Locate the cell with the specified text and output its [X, Y] center coordinate. 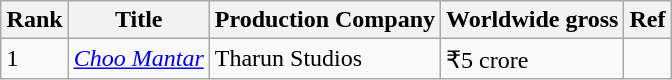
Choo Mantar [138, 59]
Ref [648, 20]
Title [138, 20]
Tharun Studios [324, 59]
Rank [34, 20]
₹5 crore [532, 59]
Worldwide gross [532, 20]
1 [34, 59]
Production Company [324, 20]
